Determine the [X, Y] coordinate at the center of the cell enclosing the given text.  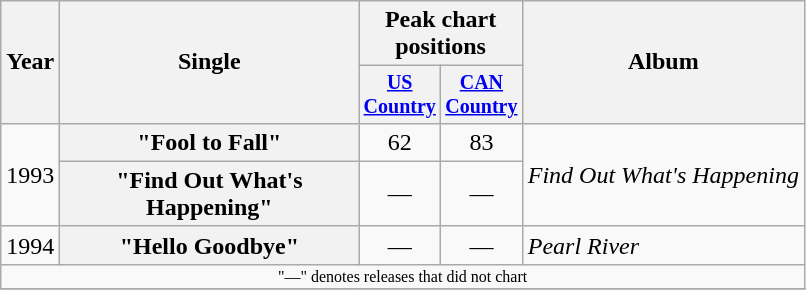
Album [663, 62]
Find Out What's Happening [663, 174]
"Find Out What's Happening" [210, 194]
"Fool to Fall" [210, 142]
CAN Country [482, 94]
62 [400, 142]
"—" denotes releases that did not chart [403, 276]
Single [210, 62]
Year [30, 62]
"Hello Goodbye" [210, 245]
Peak chartpositions [440, 34]
US Country [400, 94]
1994 [30, 245]
1993 [30, 174]
83 [482, 142]
Pearl River [663, 245]
